Search for the cell housing the specified text and yield its (x, y) center coordinate. 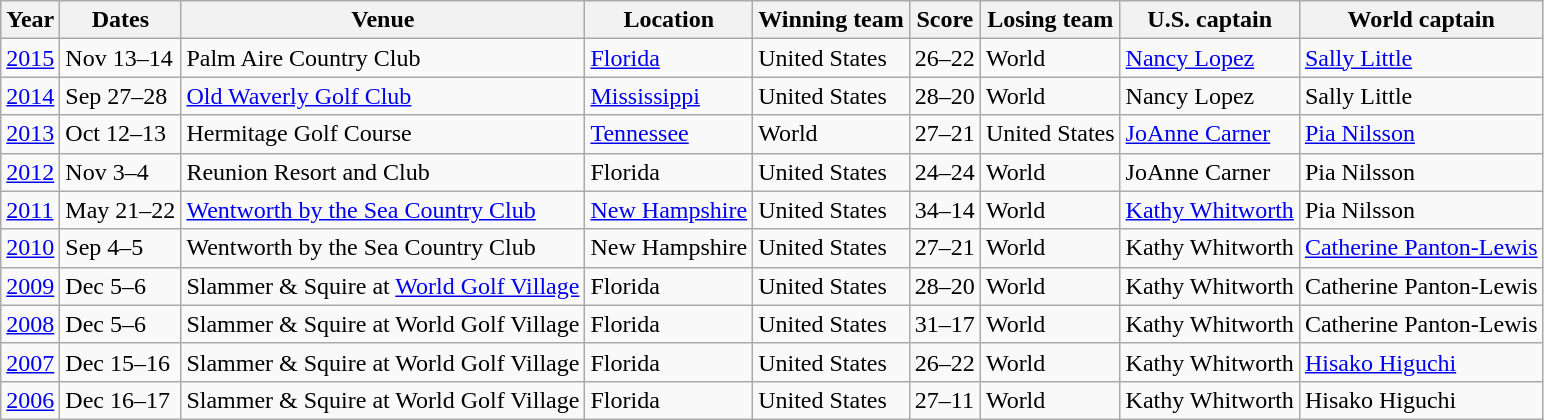
24–24 (944, 172)
2011 (30, 210)
2015 (30, 58)
2006 (30, 400)
Tennessee (669, 134)
Hermitage Golf Course (383, 134)
Dates (120, 20)
31–17 (944, 324)
Venue (383, 20)
Nov 13–14 (120, 58)
Score (944, 20)
Old Waverly Golf Club (383, 96)
Year (30, 20)
Palm Aire Country Club (383, 58)
U.S. captain (1210, 20)
2012 (30, 172)
Mississippi (669, 96)
Nov 3–4 (120, 172)
Reunion Resort and Club (383, 172)
2010 (30, 248)
2009 (30, 286)
34–14 (944, 210)
May 21–22 (120, 210)
Winning team (832, 20)
Oct 12–13 (120, 134)
Sep 4–5 (120, 248)
2014 (30, 96)
Dec 16–17 (120, 400)
2008 (30, 324)
2013 (30, 134)
Losing team (1050, 20)
Location (669, 20)
Sep 27–28 (120, 96)
27–11 (944, 400)
2007 (30, 362)
World captain (1421, 20)
Dec 15–16 (120, 362)
